Output the (x, y) coordinate of the center of the cell containing the given text.  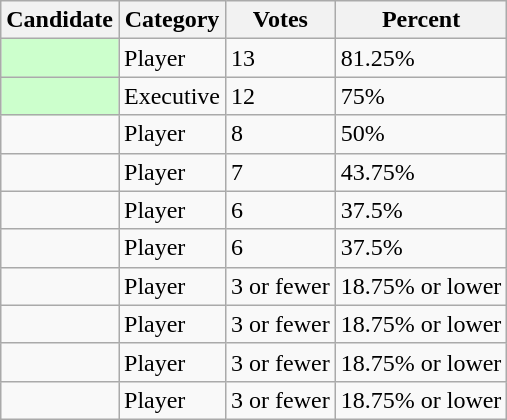
Category (172, 20)
81.25% (421, 58)
Votes (281, 20)
13 (281, 58)
Executive (172, 96)
50% (421, 134)
12 (281, 96)
Candidate (60, 20)
8 (281, 134)
Percent (421, 20)
43.75% (421, 172)
75% (421, 96)
7 (281, 172)
